Identify which cell holds the provided text, then report its [X, Y] central coordinate. 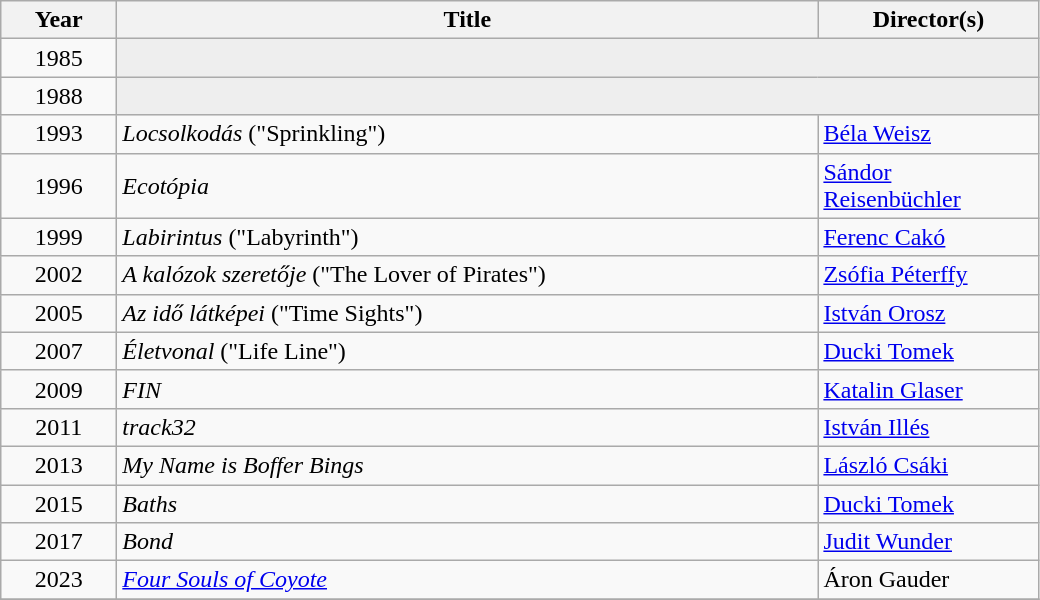
2017 [59, 542]
1993 [59, 134]
2015 [59, 503]
Title [468, 20]
Director(s) [928, 20]
Ecotópia [468, 186]
Baths [468, 503]
A kalózok szeretője ("The Lover of Pirates") [468, 275]
Judit Wunder [928, 542]
Sándor Reisenbüchler [928, 186]
1985 [59, 58]
2005 [59, 313]
2002 [59, 275]
Katalin Glaser [928, 389]
Ferenc Cakó [928, 237]
track32 [468, 427]
Az idő látképei ("Time Sights") [468, 313]
2011 [59, 427]
2009 [59, 389]
2013 [59, 465]
Year [59, 20]
2007 [59, 351]
1988 [59, 96]
Four Souls of Coyote [468, 580]
Életvonal ("Life Line") [468, 351]
1999 [59, 237]
Áron Gauder [928, 580]
László Csáki [928, 465]
Bond [468, 542]
Zsófia Péterffy [928, 275]
Locsolkodás ("Sprinkling") [468, 134]
István Orosz [928, 313]
2023 [59, 580]
FIN [468, 389]
My Name is Boffer Bings [468, 465]
Labirintus ("Labyrinth") [468, 237]
Béla Weisz [928, 134]
1996 [59, 186]
István Illés [928, 427]
